Provide the (x, y) coordinate of the cell's center where the given text is located.  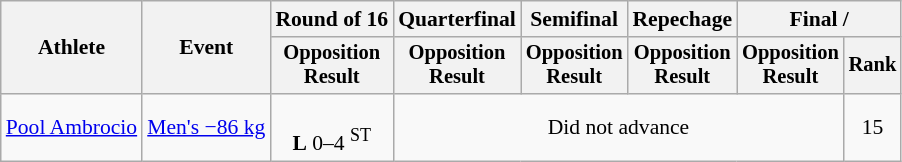
Semifinal (574, 19)
Event (206, 48)
Round of 16 (332, 19)
Final / (819, 19)
Athlete (72, 48)
Did not advance (618, 128)
L 0–4 ST (332, 128)
Pool Ambrocio (72, 128)
Quarterfinal (457, 19)
Repechage (682, 19)
15 (873, 128)
Rank (873, 66)
Men's −86 kg (206, 128)
